Pinpoint the cell where the given text exists, returning its (x, y) midpoint coordinate. 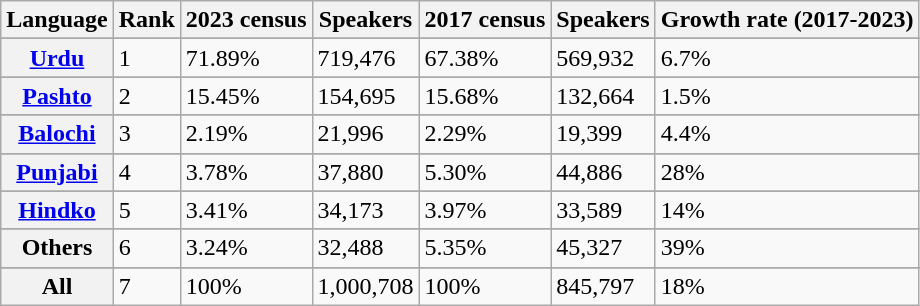
67.38% (485, 58)
4 (146, 172)
37,880 (366, 172)
39% (787, 248)
2 (146, 96)
3.97% (485, 210)
Rank (146, 20)
719,476 (366, 58)
34,173 (366, 210)
19,399 (603, 134)
2.29% (485, 134)
2.19% (246, 134)
28% (787, 172)
6.7% (787, 58)
3 (146, 134)
1 (146, 58)
Urdu (57, 58)
45,327 (603, 248)
15.68% (485, 96)
7 (146, 286)
Pashto (57, 96)
132,664 (603, 96)
Others (57, 248)
154,695 (366, 96)
14% (787, 210)
18% (787, 286)
Language (57, 20)
845,797 (603, 286)
1.5% (787, 96)
569,932 (603, 58)
Punjabi (57, 172)
3.24% (246, 248)
6 (146, 248)
2017 census (485, 20)
All (57, 286)
5 (146, 210)
5.35% (485, 248)
Balochi (57, 134)
32,488 (366, 248)
3.41% (246, 210)
15.45% (246, 96)
71.89% (246, 58)
Hindko (57, 210)
33,589 (603, 210)
21,996 (366, 134)
44,886 (603, 172)
2023 census (246, 20)
3.78% (246, 172)
1,000,708 (366, 286)
4.4% (787, 134)
5.30% (485, 172)
Growth rate (2017-2023) (787, 20)
